Return the [x, y] coordinate for the center point of the cell that contains the specified text.  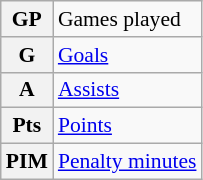
Assists [128, 90]
A [27, 90]
Pts [27, 126]
Games played [128, 19]
Penalty minutes [128, 162]
Goals [128, 55]
G [27, 55]
GP [27, 19]
PIM [27, 162]
Points [128, 126]
